Pinpoint the cell where the given text exists, returning its (x, y) midpoint coordinate. 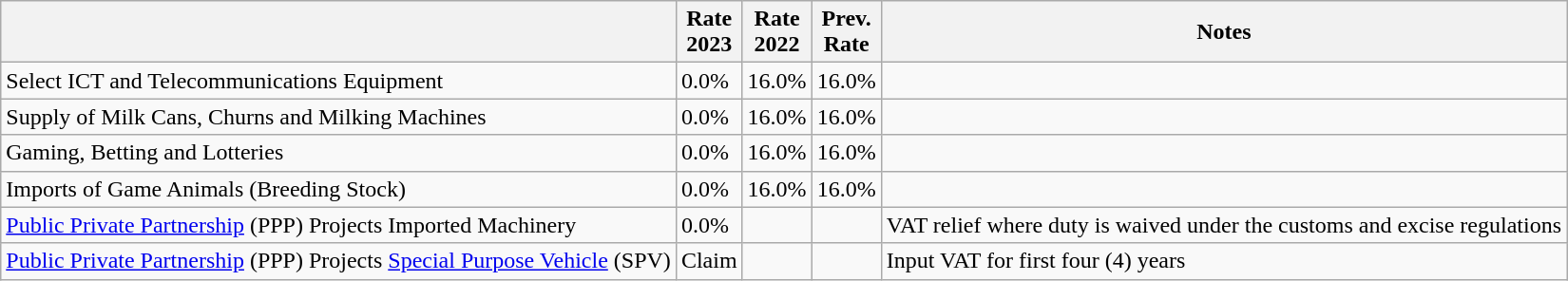
Prev.Rate (846, 32)
Gaming, Betting and Lotteries (338, 153)
Select ICT and Telecommunications Equipment (338, 81)
Public Private Partnership (PPP) Projects Special Purpose Vehicle (SPV) (338, 261)
Rate2023 (709, 32)
Input VAT for first four (4) years (1224, 261)
Public Private Partnership (PPP) Projects Imported Machinery (338, 225)
Supply of Milk Cans, Churns and Milking Machines (338, 117)
Imports of Game Animals (Breeding Stock) (338, 189)
Rate2022 (777, 32)
Claim (709, 261)
Notes (1224, 32)
VAT relief where duty is waived under the customs and excise regulations (1224, 225)
